From the cell containing the given text, extract its center point as [x, y] coordinate. 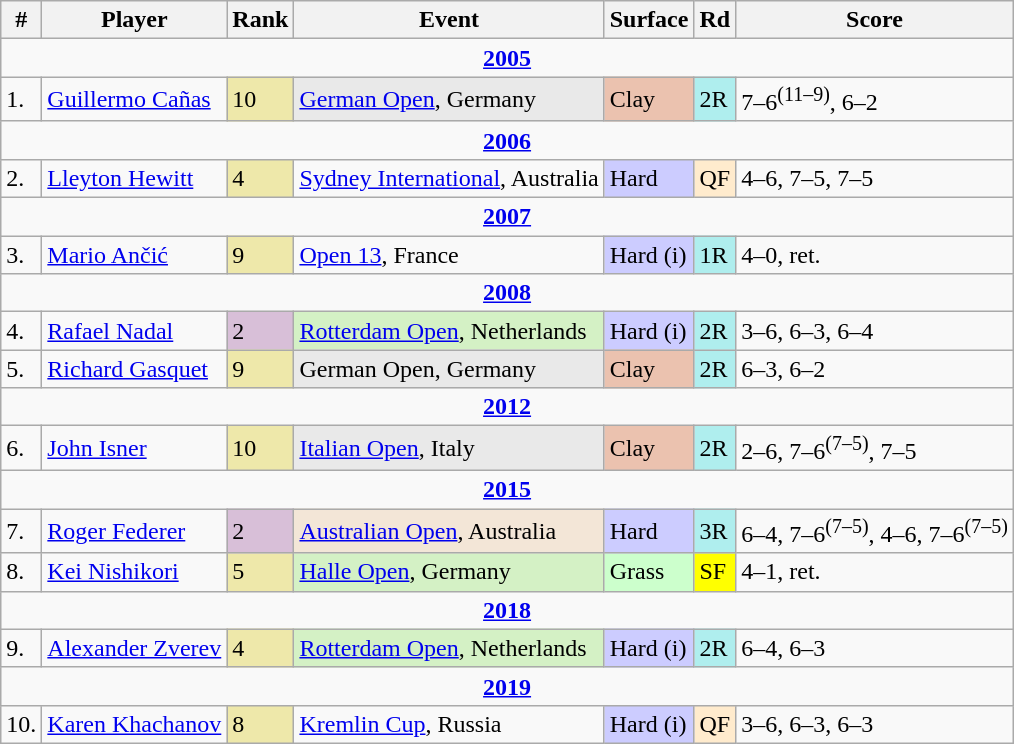
4–1, ret. [875, 572]
SF [715, 572]
2. [22, 178]
Kei Nishikori [134, 572]
# [22, 20]
Rd [715, 20]
Score [875, 20]
7. [22, 532]
2–6, 7–6(7–5), 7–5 [875, 448]
6–3, 6–2 [875, 369]
Sydney International, Australia [449, 178]
Alexander Zverev [134, 648]
Kremlin Cup, Russia [449, 724]
2015 [508, 489]
2006 [508, 140]
Rank [260, 20]
6–4, 6–3 [875, 648]
5 [260, 572]
6–4, 7–6(7–5), 4–6, 7–6(7–5) [875, 532]
2012 [508, 407]
3R [715, 532]
Grass [649, 572]
8. [22, 572]
Surface [649, 20]
Richard Gasquet [134, 369]
2005 [508, 58]
Italian Open, Italy [449, 448]
3. [22, 255]
4. [22, 331]
Open 13, France [449, 255]
3–6, 6–3, 6–4 [875, 331]
4–0, ret. [875, 255]
10. [22, 724]
2008 [508, 293]
Event [449, 20]
John Isner [134, 448]
Roger Federer [134, 532]
2019 [508, 686]
7–6(11–9), 6–2 [875, 100]
1. [22, 100]
Karen Khachanov [134, 724]
5. [22, 369]
Rafael Nadal [134, 331]
2018 [508, 610]
Mario Ančić [134, 255]
4–6, 7–5, 7–5 [875, 178]
Lleyton Hewitt [134, 178]
3–6, 6–3, 6–3 [875, 724]
Halle Open, Germany [449, 572]
6. [22, 448]
9. [22, 648]
8 [260, 724]
Player [134, 20]
1R [715, 255]
Guillermo Cañas [134, 100]
2007 [508, 217]
Australian Open, Australia [449, 532]
